Determine the (X, Y) coordinate at the center of the cell enclosing the given text.  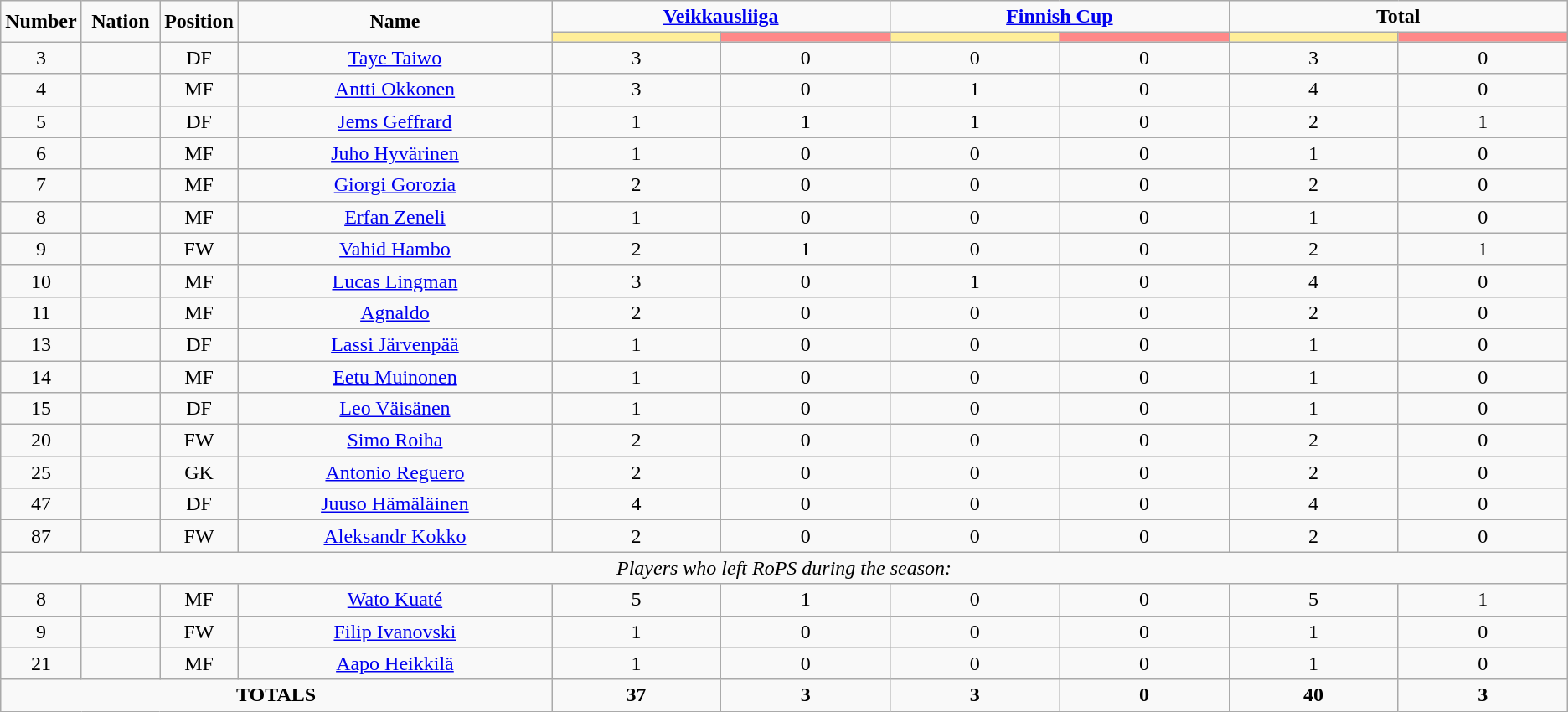
Position (199, 22)
Veikkausliiga (720, 17)
40 (1313, 695)
Vahid Hambo (395, 249)
TOTALS (276, 695)
Total (1398, 17)
Number (41, 22)
Wato Kuaté (395, 600)
Lucas Lingman (395, 281)
Eetu Muinonen (395, 376)
Erfan Zeneli (395, 217)
Simo Roiha (395, 441)
14 (41, 376)
Agnaldo (395, 312)
25 (41, 472)
13 (41, 344)
6 (41, 153)
Antti Okkonen (395, 90)
Taye Taiwo (395, 58)
87 (41, 536)
7 (41, 185)
Players who left RoPS during the season: (784, 568)
Filip Ivanovski (395, 632)
20 (41, 441)
37 (636, 695)
15 (41, 409)
Jems Geffrard (395, 121)
Juuso Hämäläinen (395, 504)
Leo Väisänen (395, 409)
GK (199, 472)
Nation (121, 22)
Finnish Cup (1060, 17)
Giorgi Gorozia (395, 185)
10 (41, 281)
Aleksandr Kokko (395, 536)
Lassi Järvenpää (395, 344)
Juho Hyvärinen (395, 153)
47 (41, 504)
11 (41, 312)
21 (41, 663)
Aapo Heikkilä (395, 663)
Name (395, 22)
Antonio Reguero (395, 472)
